Scan for the cell matching the given text and deliver its [X, Y] coordinate at center. 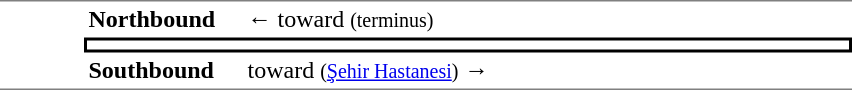
← toward (terminus) [548, 19]
Northbound [164, 19]
toward (Şehir Hastanesi) → [548, 71]
Southbound [164, 71]
